Scan for the cell matching the given text and deliver its (x, y) coordinate at center. 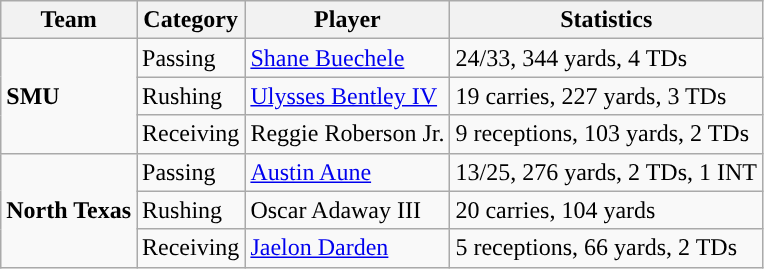
19 carries, 227 yards, 3 TDs (606, 96)
Reggie Roberson Jr. (348, 134)
13/25, 276 yards, 2 TDs, 1 INT (606, 172)
North Texas (69, 210)
Ulysses Bentley IV (348, 96)
Jaelon Darden (348, 248)
9 receptions, 103 yards, 2 TDs (606, 134)
Shane Buechele (348, 58)
Category (190, 20)
Player (348, 20)
Oscar Adaway III (348, 210)
Statistics (606, 20)
24/33, 344 yards, 4 TDs (606, 58)
SMU (69, 96)
Austin Aune (348, 172)
20 carries, 104 yards (606, 210)
Team (69, 20)
5 receptions, 66 yards, 2 TDs (606, 248)
